From the cell containing the given text, extract its center point as [x, y] coordinate. 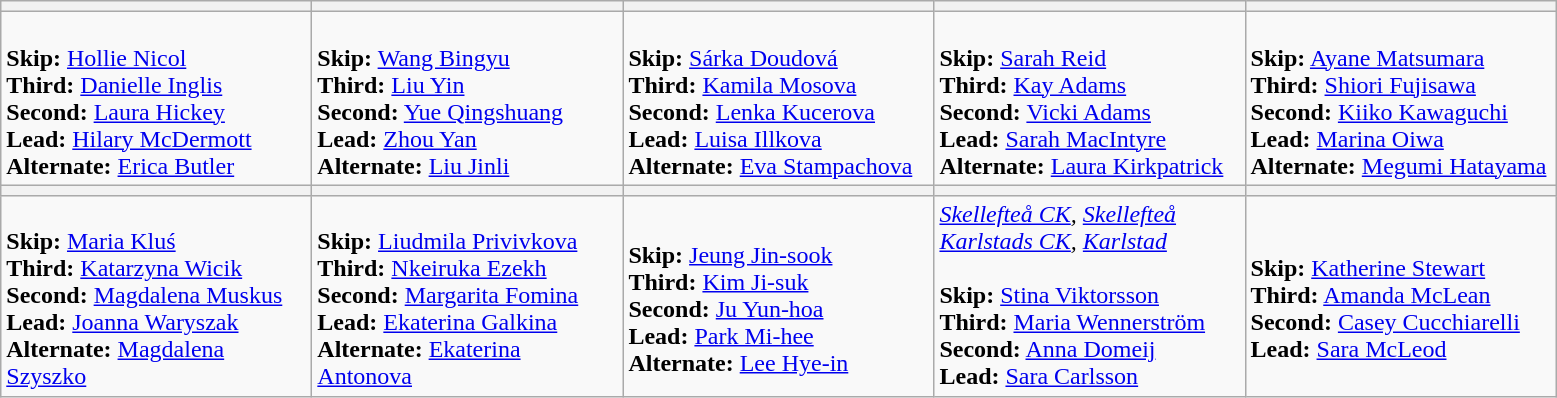
Skip: Sarah Reid Third: Kay Adams Second: Vicki Adams Lead: Sarah MacIntyre Alternate: Laura Kirkpatrick [1090, 98]
Skip: Maria Kluś Third: Katarzyna Wicik Second: Magdalena Muskus Lead: Joanna Waryszak Alternate: Magdalena Szyszko [156, 296]
Skip: Liudmila Privivkova Third: Nkeiruka Ezekh Second: Margarita Fomina Lead: Ekaterina Galkina Alternate: Ekaterina Antonova [468, 296]
Skip: Jeung Jin-sook Third: Kim Ji-suk Second: Ju Yun-hoa Lead: Park Mi-hee Alternate: Lee Hye-in [778, 296]
Skip: Hollie Nicol Third: Danielle Inglis Second: Laura Hickey Lead: Hilary McDermott Alternate: Erica Butler [156, 98]
Skellefteå CK, Skellefteå Karlstads CK, KarlstadSkip: Stina Viktorsson Third: Maria Wennerström Second: Anna Domeij Lead: Sara Carlsson [1090, 296]
Skip: Katherine Stewart Third: Amanda McLean Second: Casey Cucchiarelli Lead: Sara McLeod [1400, 296]
Skip: Sárka Doudová Third: Kamila Mosova Second: Lenka Kucerova Lead: Luisa Illkova Alternate: Eva Stampachova [778, 98]
Skip: Wang Bingyu Third: Liu Yin Second: Yue Qingshuang Lead: Zhou Yan Alternate: Liu Jinli [468, 98]
Skip: Ayane Matsumara Third: Shiori Fujisawa Second: Kiiko Kawaguchi Lead: Marina Oiwa Alternate: Megumi Hatayama [1400, 98]
